Scan for the cell matching the given text and deliver its [x, y] coordinate at center. 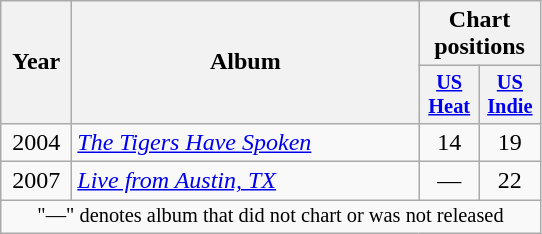
22 [510, 181]
2007 [36, 181]
2004 [36, 142]
USHeat [450, 95]
US Indie [510, 95]
"—" denotes album that did not chart or was not released [270, 217]
Album [246, 62]
— [450, 181]
19 [510, 142]
Chart positions [480, 34]
The Tigers Have Spoken [246, 142]
Year [36, 62]
Live from Austin, TX [246, 181]
14 [450, 142]
